Extract the [x, y] coordinate from the center of the cell holding the provided text.  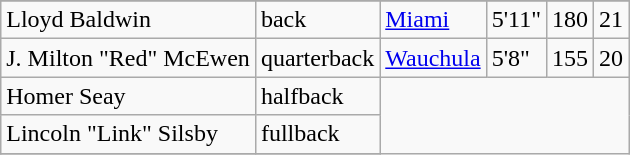
155 [570, 58]
21 [612, 20]
fullback [317, 134]
Lincoln "Link" Silsby [128, 134]
Homer Seay [128, 96]
Wauchula [433, 58]
back [317, 20]
J. Milton "Red" McEwen [128, 58]
quarterback [317, 58]
5'8" [516, 58]
5'11" [516, 20]
Miami [433, 20]
Lloyd Baldwin [128, 20]
halfback [317, 96]
180 [570, 20]
20 [612, 58]
